Pinpoint the cell where the given text exists, returning its (x, y) midpoint coordinate. 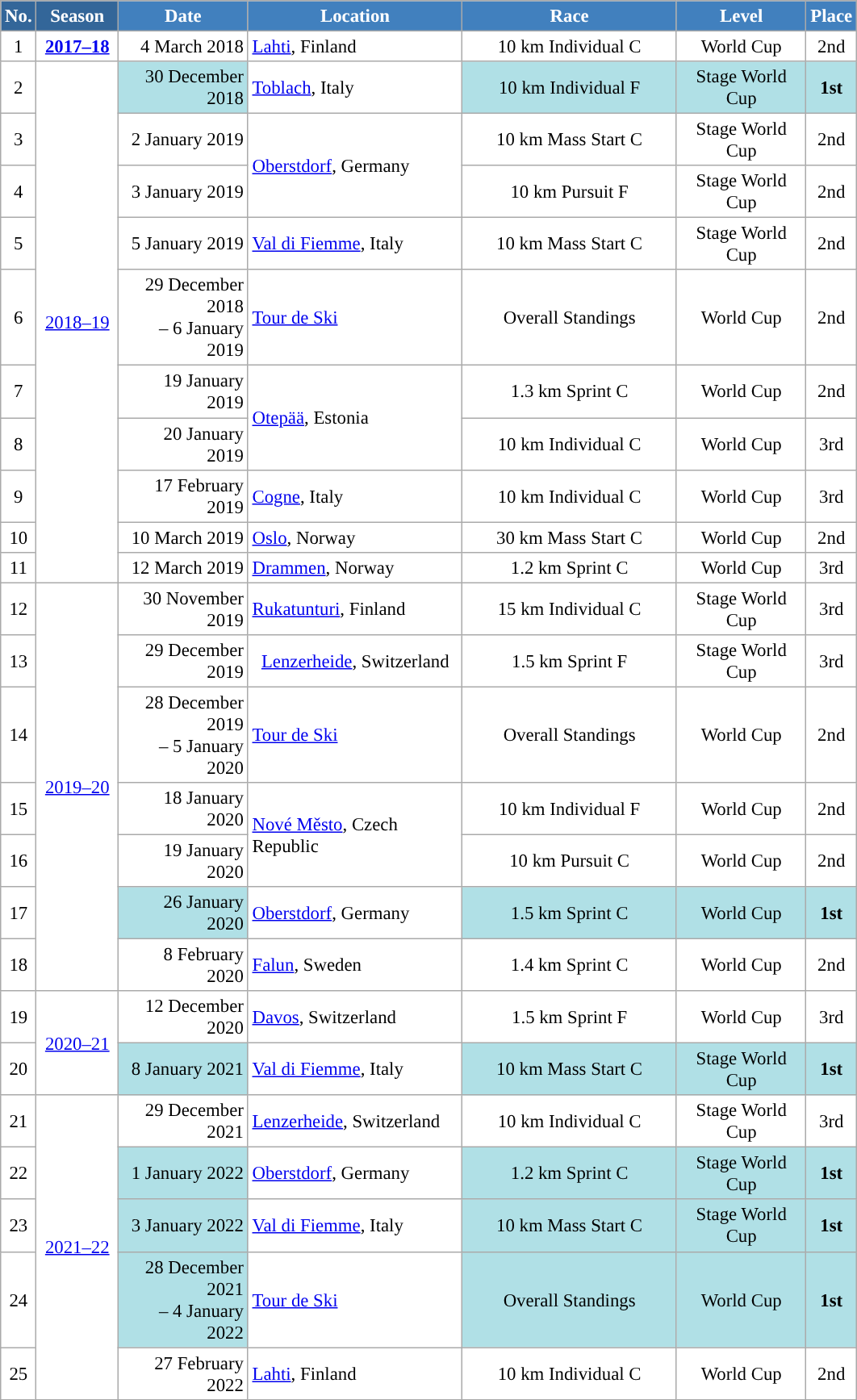
4 (19, 192)
15 (19, 809)
27 February 2022 (184, 1373)
2018–19 (77, 322)
Cogne, Italy (355, 495)
18 January 2020 (184, 809)
20 January 2019 (184, 444)
1.5 km Sprint C (570, 913)
6 (19, 318)
Toblach, Italy (355, 87)
19 (19, 1017)
17 (19, 913)
Season (77, 16)
10 km Pursuit C (570, 860)
12 March 2019 (184, 567)
19 January 2020 (184, 860)
19 January 2019 (184, 392)
8 January 2021 (184, 1070)
2021–22 (77, 1247)
9 (19, 495)
29 December 2018– 6 January 2019 (184, 318)
17 February 2019 (184, 495)
15 km Individual C (570, 608)
25 (19, 1373)
10 March 2019 (184, 537)
14 (19, 734)
1.4 km Sprint C (570, 965)
18 (19, 965)
3 (19, 140)
5 (19, 244)
Falun, Sweden (355, 965)
1 (19, 47)
Oslo, Norway (355, 537)
8 February 2020 (184, 965)
Race (570, 16)
11 (19, 567)
2019–20 (77, 787)
12 December 2020 (184, 1017)
7 (19, 392)
3 January 2022 (184, 1227)
10 (19, 537)
Level (741, 16)
Rukatunturi, Finland (355, 608)
Location (355, 16)
10 km Pursuit F (570, 192)
16 (19, 860)
Drammen, Norway (355, 567)
Date (184, 16)
2 (19, 87)
1 January 2022 (184, 1173)
20 (19, 1070)
5 January 2019 (184, 244)
2020–21 (77, 1043)
28 December 2021– 4 January 2022 (184, 1299)
12 (19, 608)
22 (19, 1173)
30 December 2018 (184, 87)
Nové Město, Czech Republic (355, 834)
13 (19, 662)
29 December 2019 (184, 662)
24 (19, 1299)
30 November 2019 (184, 608)
Davos, Switzerland (355, 1017)
2017–18 (77, 47)
4 March 2018 (184, 47)
28 December 2019– 5 January 2020 (184, 734)
30 km Mass Start C (570, 537)
21 (19, 1122)
Place (831, 16)
No. (19, 16)
2 January 2019 (184, 140)
23 (19, 1227)
29 December 2021 (184, 1122)
1.3 km Sprint C (570, 392)
Otepää, Estonia (355, 418)
26 January 2020 (184, 913)
3 January 2019 (184, 192)
8 (19, 444)
